For the text-containing cell, return its midpoint in (x, y) coordinate format. 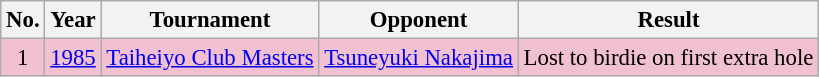
Result (668, 20)
1985 (73, 58)
Tournament (210, 20)
1 (23, 58)
Year (73, 20)
Opponent (418, 20)
No. (23, 20)
Taiheiyo Club Masters (210, 58)
Tsuneyuki Nakajima (418, 58)
Lost to birdie on first extra hole (668, 58)
